Return the [x, y] coordinate for the center point of the cell that contains the specified text.  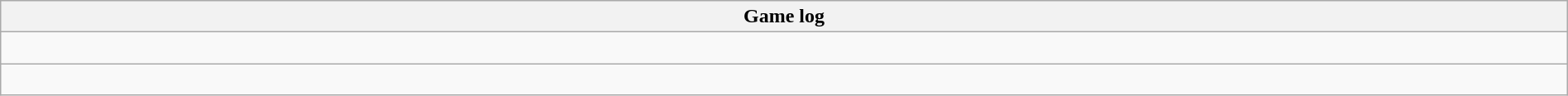
Game log [784, 17]
